Return the [X, Y] coordinate for the center point of the cell that contains the specified text.  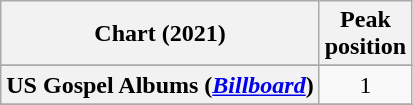
Peakposition [365, 34]
1 [365, 85]
US Gospel Albums (Billboard) [160, 85]
Chart (2021) [160, 34]
